Output the (x, y) coordinate of the center of the cell containing the given text.  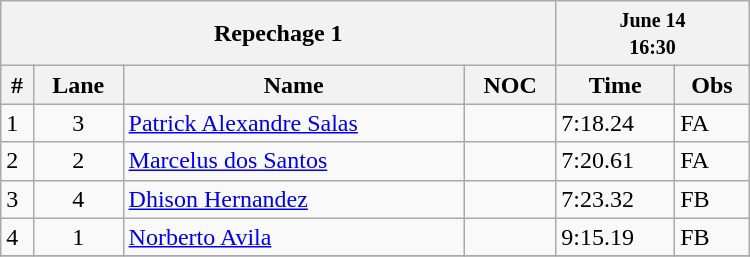
NOC (510, 85)
7:18.24 (616, 123)
Obs (712, 85)
7:23.32 (616, 199)
Dhison Hernandez (294, 199)
Norberto Avila (294, 237)
Patrick Alexandre Salas (294, 123)
Marcelus dos Santos (294, 161)
June 1416:30 (652, 34)
9:15.19 (616, 237)
Lane (78, 85)
Time (616, 85)
Name (294, 85)
Repechage 1 (278, 34)
# (18, 85)
7:20.61 (616, 161)
